Detect which cell encompasses the target text, then output its (x, y) center coordinate. 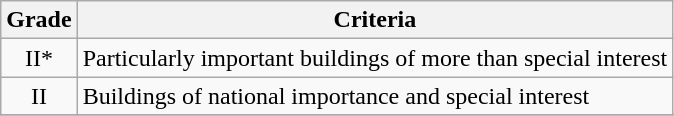
Grade (39, 20)
Buildings of national importance and special interest (375, 96)
Criteria (375, 20)
II* (39, 58)
Particularly important buildings of more than special interest (375, 58)
II (39, 96)
